Extract the (x, y) coordinate from the center of the cell holding the provided text.  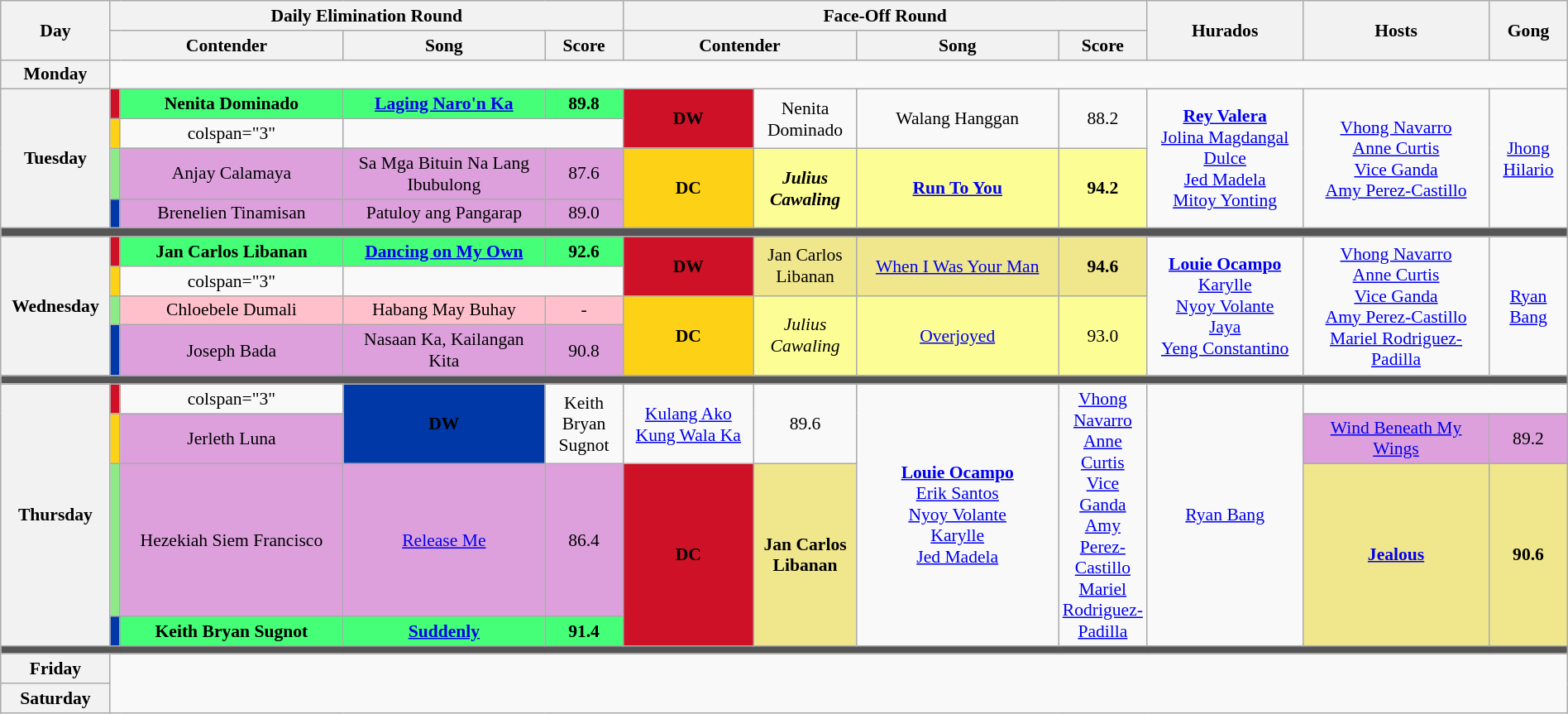
90.6 (1528, 554)
Kulang Ako Kung Wala Ka (688, 424)
Sa Mga Bituin Na Lang Ibubulong (444, 174)
Hezekiah Siem Francisco (232, 540)
94.2 (1103, 189)
86.4 (584, 540)
Run To You (958, 189)
Brenelien Tinamisan (232, 213)
Chloebele Dumali (232, 310)
Face-Off Round (885, 16)
93.0 (1103, 336)
89.0 (584, 213)
Patuloy ang Pangarap (444, 213)
89.2 (1528, 438)
Tuesday (55, 159)
92.6 (584, 252)
Daily Elimination Round (366, 16)
Wind Beneath My Wings (1396, 438)
Hosts (1396, 30)
89.6 (805, 424)
Thursday (55, 515)
87.6 (584, 174)
Anjay Calamaya (232, 174)
Suddenly (444, 631)
Laging Naro'n Ka (444, 104)
Friday (55, 669)
Dancing on My Own (444, 252)
Rey ValeraJolina MagdangalDulceJed MadelaMitoy Yonting (1225, 159)
Monday (55, 74)
Day (55, 30)
89.8 (584, 104)
91.4 (584, 631)
94.6 (1103, 266)
Jerleth Luna (232, 438)
Saturday (55, 698)
Wednesday (55, 306)
Jealous (1396, 554)
- (584, 310)
Gong (1528, 30)
Walang Hanggan (958, 119)
Louie OcampoErik SantosNyoy VolanteKarylleJed Madela (958, 515)
When I Was Your Man (958, 266)
Jhong Hilario (1528, 159)
Overjoyed (958, 336)
Joseph Bada (232, 351)
Hurados (1225, 30)
Nasaan Ka, Kailangan Kita (444, 351)
88.2 (1103, 119)
Habang May Buhay (444, 310)
90.8 (584, 351)
Release Me (444, 540)
Vhong NavarroAnne CurtisVice GandaAmy Perez-Castillo (1396, 159)
Louie OcampoKarylleNyoy VolanteJayaYeng Constantino (1225, 306)
